From the cell containing the given text, extract its center point as (x, y) coordinate. 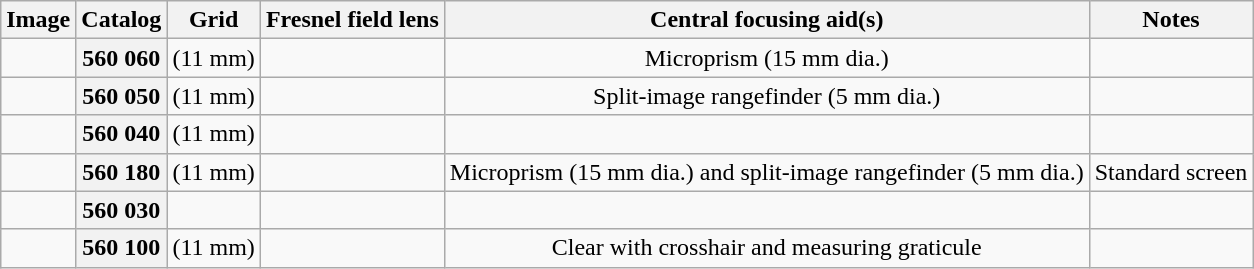
560 100 (122, 248)
Standard screen (1171, 172)
Image (38, 20)
Notes (1171, 20)
560 180 (122, 172)
Fresnel field lens (352, 20)
560 060 (122, 58)
Microprism (15 mm dia.) (766, 58)
Central focusing aid(s) (766, 20)
560 050 (122, 96)
Clear with crosshair and measuring graticule (766, 248)
560 040 (122, 134)
Grid (214, 20)
Catalog (122, 20)
560 030 (122, 210)
Split-image rangefinder (5 mm dia.) (766, 96)
Microprism (15 mm dia.) and split-image rangefinder (5 mm dia.) (766, 172)
